Locate the cell with the specified text and output its [x, y] center coordinate. 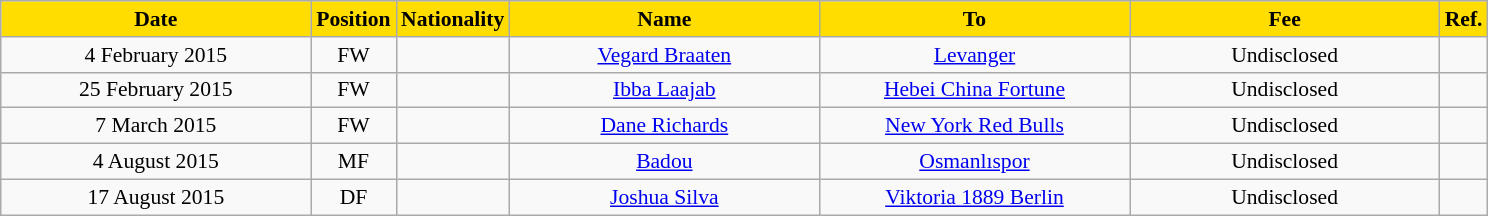
17 August 2015 [156, 197]
MF [354, 162]
Osmanlıspor [974, 162]
Position [354, 19]
Dane Richards [664, 126]
Ref. [1464, 19]
Nationality [452, 19]
4 August 2015 [156, 162]
DF [354, 197]
To [974, 19]
4 February 2015 [156, 55]
7 March 2015 [156, 126]
25 February 2015 [156, 90]
Hebei China Fortune [974, 90]
Fee [1285, 19]
Ibba Laajab [664, 90]
Date [156, 19]
New York Red Bulls [974, 126]
Joshua Silva [664, 197]
Levanger [974, 55]
Name [664, 19]
Viktoria 1889 Berlin [974, 197]
Vegard Braaten [664, 55]
Badou [664, 162]
